Provide the (X, Y) coordinate of the cell's center where the given text is located.  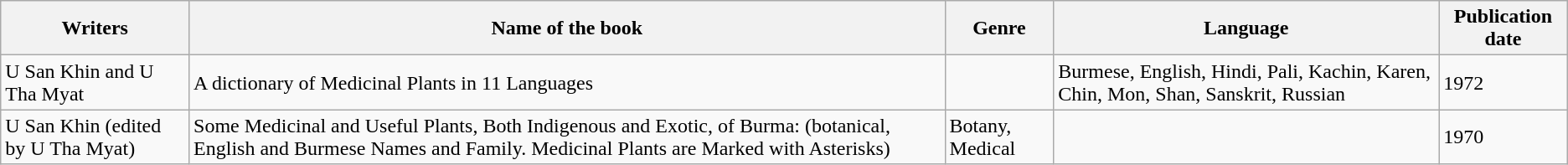
Genre (999, 28)
U San Khin (edited by U Tha Myat) (95, 137)
U San Khin and U Tha Myat (95, 82)
1970 (1504, 137)
Burmese, English, Hindi, Pali, Kachin, Karen, Chin, Mon, Shan, Sanskrit, Russian (1246, 82)
Writers (95, 28)
Name of the book (568, 28)
A dictionary of Medicinal Plants in 11 Languages (568, 82)
Botany, Medical (999, 137)
Publication date (1504, 28)
1972 (1504, 82)
Language (1246, 28)
